Capture the cell that displays the provided text and extract its [x, y] central coordinate. 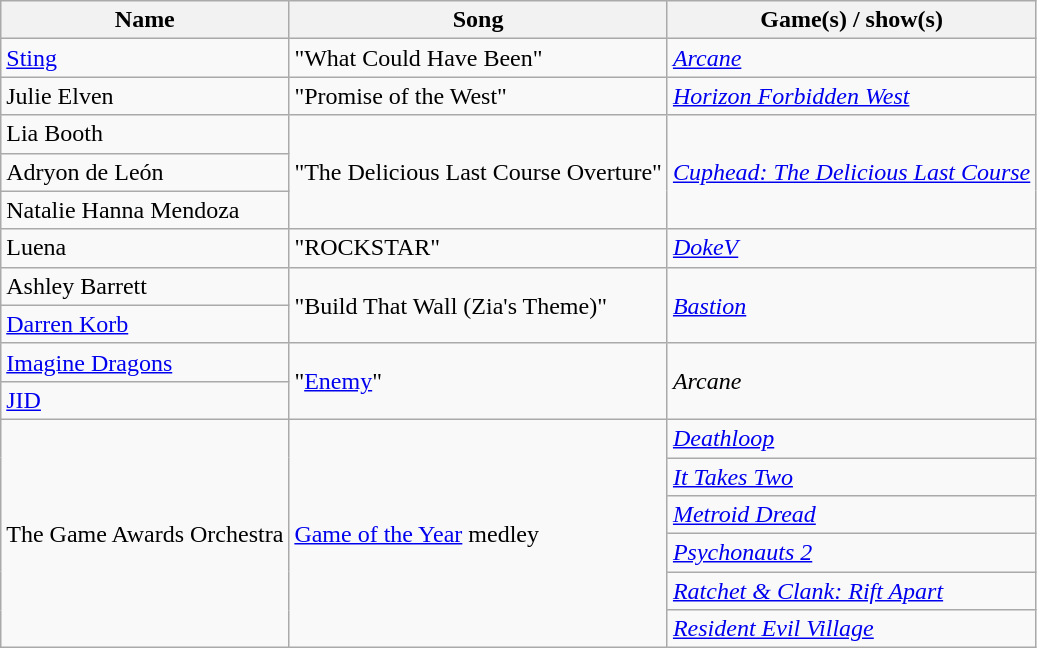
Sting [145, 58]
Song [478, 20]
"What Could Have Been" [478, 58]
Name [145, 20]
Lia Booth [145, 134]
Game of the Year medley [478, 533]
Natalie Hanna Mendoza [145, 210]
Psychonauts 2 [851, 553]
"ROCKSTAR" [478, 248]
"Enemy" [478, 381]
Darren Korb [145, 324]
Luena [145, 248]
Julie Elven [145, 96]
Resident Evil Village [851, 629]
"The Delicious Last Course Overture" [478, 172]
The Game Awards Orchestra [145, 533]
Bastion [851, 305]
JID [145, 400]
Deathloop [851, 438]
"Promise of the West" [478, 96]
Metroid Dread [851, 515]
DokeV [851, 248]
Ratchet & Clank: Rift Apart [851, 591]
It Takes Two [851, 477]
Horizon Forbidden West [851, 96]
Game(s) / show(s) [851, 20]
Ashley Barrett [145, 286]
Imagine Dragons [145, 362]
Adryon de León [145, 172]
"Build That Wall (Zia's Theme)" [478, 305]
Cuphead: The Delicious Last Course [851, 172]
